From the cell containing the given text, extract its center point as [x, y] coordinate. 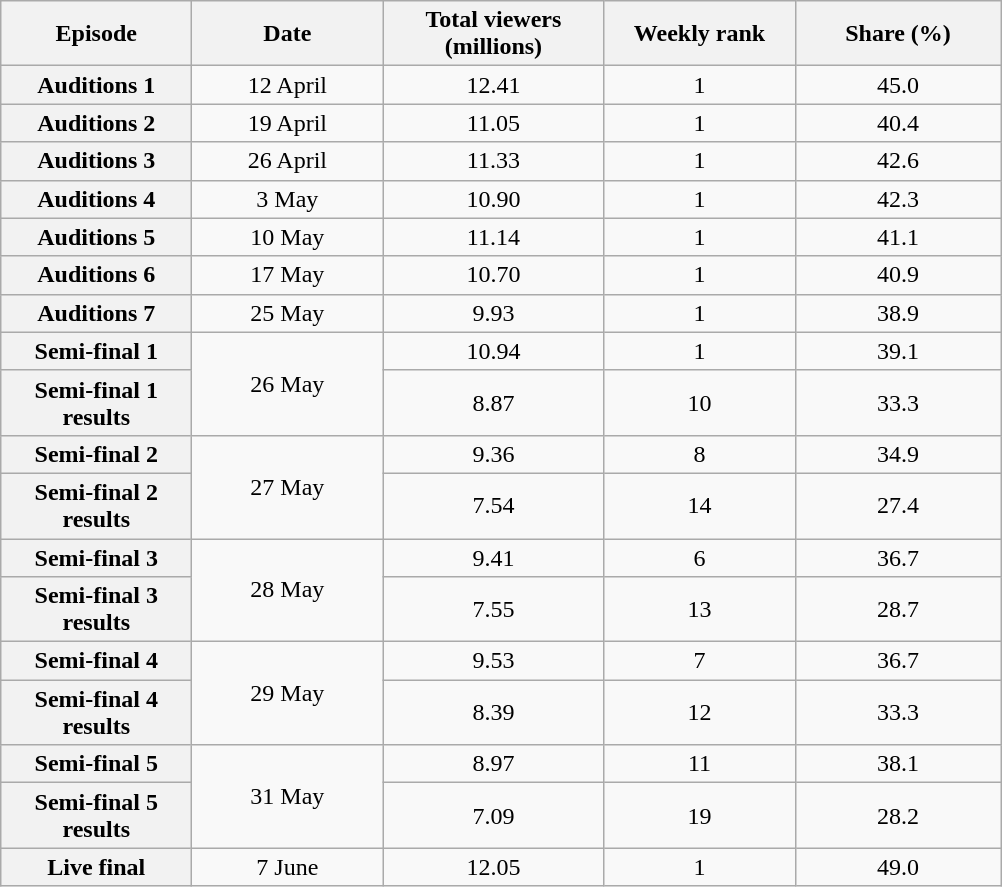
42.6 [898, 161]
8 [700, 454]
Semi-final 4 results [96, 712]
Semi-final 4 [96, 661]
Semi-final 2 [96, 454]
10.90 [494, 199]
40.9 [898, 275]
12.41 [494, 85]
49.0 [898, 867]
Semi-final 1 results [96, 402]
12 [700, 712]
Semi-final 3 [96, 557]
19 April [288, 123]
Semi-final 2 results [96, 506]
13 [700, 610]
10.70 [494, 275]
7.54 [494, 506]
40.4 [898, 123]
25 May [288, 313]
7.09 [494, 816]
7.55 [494, 610]
Weekly rank [700, 34]
Semi-final 3 results [96, 610]
6 [700, 557]
10.94 [494, 351]
Semi-final 5 [96, 764]
17 May [288, 275]
10 May [288, 237]
Semi-final 5 results [96, 816]
Auditions 7 [96, 313]
Auditions 6 [96, 275]
27.4 [898, 506]
26 May [288, 384]
27 May [288, 486]
39.1 [898, 351]
Auditions 1 [96, 85]
12.05 [494, 867]
28.7 [898, 610]
45.0 [898, 85]
31 May [288, 796]
Semi-final 1 [96, 351]
28.2 [898, 816]
26 April [288, 161]
11.33 [494, 161]
Total viewers (millions) [494, 34]
12 April [288, 85]
Auditions 2 [96, 123]
3 May [288, 199]
Share (%) [898, 34]
11 [700, 764]
9.41 [494, 557]
19 [700, 816]
34.9 [898, 454]
38.1 [898, 764]
Auditions 5 [96, 237]
7 June [288, 867]
10 [700, 402]
Date [288, 34]
7 [700, 661]
41.1 [898, 237]
9.93 [494, 313]
Live final [96, 867]
11.14 [494, 237]
9.53 [494, 661]
Episode [96, 34]
14 [700, 506]
8.97 [494, 764]
11.05 [494, 123]
8.87 [494, 402]
Auditions 4 [96, 199]
Auditions 3 [96, 161]
8.39 [494, 712]
29 May [288, 694]
9.36 [494, 454]
28 May [288, 590]
42.3 [898, 199]
38.9 [898, 313]
